Identify which cell holds the provided text, then report its [x, y] central coordinate. 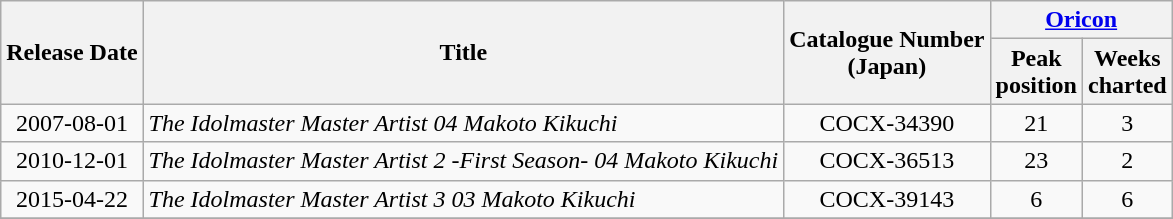
The Idolmaster Master Artist 04 Makoto Kikuchi [464, 123]
Oricon [1081, 20]
3 [1127, 123]
COCX-34390 [887, 123]
2 [1127, 161]
The Idolmaster Master Artist 2 -First Season- 04 Makoto Kikuchi [464, 161]
Title [464, 52]
Weeks charted [1127, 72]
Peakposition [1036, 72]
Catalogue Number (Japan) [887, 52]
Release Date [72, 52]
COCX-36513 [887, 161]
23 [1036, 161]
2015-04-22 [72, 199]
21 [1036, 123]
COCX-39143 [887, 199]
2010-12-01 [72, 161]
2007-08-01 [72, 123]
The Idolmaster Master Artist 3 03 Makoto Kikuchi [464, 199]
